Extract the (X, Y) coordinate from the center of the cell holding the provided text.  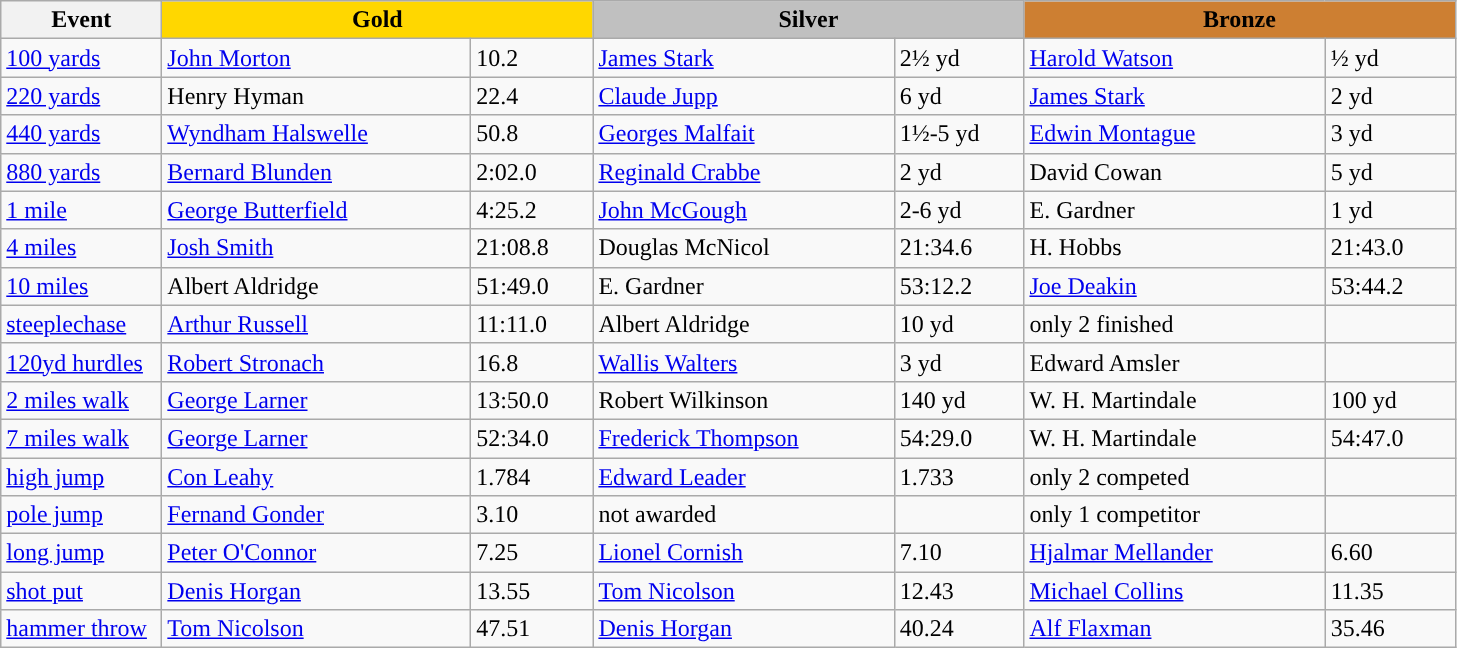
1.733 (959, 477)
steeplechase (82, 324)
Claude Jupp (744, 96)
21:08.8 (532, 248)
7.25 (532, 553)
2 miles walk (82, 400)
hammer throw (82, 629)
100 yd (1390, 400)
Michael Collins (1174, 591)
Edward Amsler (1174, 362)
½ yd (1390, 58)
Silver (808, 20)
high jump (82, 477)
only 2 competed (1174, 477)
16.8 (532, 362)
1 mile (82, 210)
2½ yd (959, 58)
Reginald Crabbe (744, 172)
1½-5 yd (959, 134)
2-6 yd (959, 210)
Edward Leader (744, 477)
21:34.6 (959, 248)
Arthur Russell (316, 324)
47.51 (532, 629)
11.35 (1390, 591)
54:47.0 (1390, 438)
22.4 (532, 96)
Frederick Thompson (744, 438)
35.46 (1390, 629)
Robert Wilkinson (744, 400)
George Butterfield (316, 210)
53:44.2 (1390, 286)
6 yd (959, 96)
1 yd (1390, 210)
Douglas McNicol (744, 248)
3.10 (532, 515)
2:02.0 (532, 172)
1.784 (532, 477)
Wallis Walters (744, 362)
13:50.0 (532, 400)
pole jump (82, 515)
Harold Watson (1174, 58)
Bronze (1240, 20)
Gold (378, 20)
H. Hobbs (1174, 248)
Alf Flaxman (1174, 629)
Con Leahy (316, 477)
10.2 (532, 58)
Lionel Cornish (744, 553)
only 1 competitor (1174, 515)
40.24 (959, 629)
Edwin Montague (1174, 134)
140 yd (959, 400)
only 2 finished (1174, 324)
Wyndham Halswelle (316, 134)
10 yd (959, 324)
Event (82, 20)
4 miles (82, 248)
Josh Smith (316, 248)
Henry Hyman (316, 96)
220 yards (82, 96)
long jump (82, 553)
6.60 (1390, 553)
John McGough (744, 210)
12.43 (959, 591)
440 yards (82, 134)
Joe Deakin (1174, 286)
7.10 (959, 553)
52:34.0 (532, 438)
120yd hurdles (82, 362)
not awarded (744, 515)
7 miles walk (82, 438)
Robert Stronach (316, 362)
Peter O'Connor (316, 553)
4:25.2 (532, 210)
John Morton (316, 58)
11:11.0 (532, 324)
David Cowan (1174, 172)
13.55 (532, 591)
Fernand Gonder (316, 515)
100 yards (82, 58)
21:43.0 (1390, 248)
50.8 (532, 134)
Georges Malfait (744, 134)
5 yd (1390, 172)
51:49.0 (532, 286)
54:29.0 (959, 438)
Hjalmar Mellander (1174, 553)
880 yards (82, 172)
Bernard Blunden (316, 172)
53:12.2 (959, 286)
shot put (82, 591)
10 miles (82, 286)
